Provide the [x, y] coordinate of the cell's center where the given text is located.  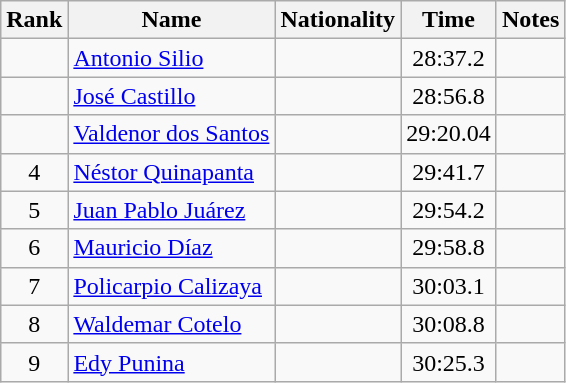
28:37.2 [449, 58]
29:54.2 [449, 210]
29:58.8 [449, 248]
Time [449, 20]
Edy Punina [172, 362]
5 [34, 210]
Antonio Silio [172, 58]
Waldemar Cotelo [172, 324]
Rank [34, 20]
Mauricio Díaz [172, 248]
9 [34, 362]
Notes [530, 20]
Policarpio Calizaya [172, 286]
Juan Pablo Juárez [172, 210]
Néstor Quinapanta [172, 172]
30:08.8 [449, 324]
4 [34, 172]
6 [34, 248]
José Castillo [172, 96]
7 [34, 286]
Valdenor dos Santos [172, 134]
8 [34, 324]
29:20.04 [449, 134]
30:25.3 [449, 362]
28:56.8 [449, 96]
30:03.1 [449, 286]
29:41.7 [449, 172]
Nationality [338, 20]
Name [172, 20]
